Return [x, y] of the center of cell containing provided text 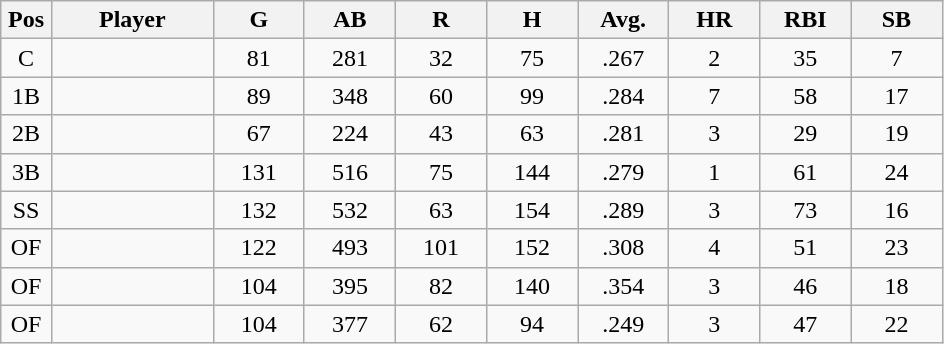
144 [532, 172]
140 [532, 286]
58 [806, 96]
81 [258, 58]
2 [714, 58]
94 [532, 324]
23 [896, 248]
377 [350, 324]
47 [806, 324]
348 [350, 96]
99 [532, 96]
G [258, 20]
.354 [624, 286]
395 [350, 286]
4 [714, 248]
131 [258, 172]
RBI [806, 20]
67 [258, 134]
82 [440, 286]
281 [350, 58]
24 [896, 172]
.267 [624, 58]
H [532, 20]
.249 [624, 324]
89 [258, 96]
1B [26, 96]
.289 [624, 210]
16 [896, 210]
.281 [624, 134]
R [440, 20]
17 [896, 96]
19 [896, 134]
Pos [26, 20]
18 [896, 286]
73 [806, 210]
493 [350, 248]
122 [258, 248]
22 [896, 324]
516 [350, 172]
532 [350, 210]
51 [806, 248]
.284 [624, 96]
46 [806, 286]
62 [440, 324]
152 [532, 248]
.279 [624, 172]
SB [896, 20]
1 [714, 172]
HR [714, 20]
101 [440, 248]
29 [806, 134]
.308 [624, 248]
32 [440, 58]
60 [440, 96]
AB [350, 20]
3B [26, 172]
Avg. [624, 20]
154 [532, 210]
C [26, 58]
2B [26, 134]
SS [26, 210]
132 [258, 210]
61 [806, 172]
35 [806, 58]
224 [350, 134]
43 [440, 134]
Player [132, 20]
